Provide the (X, Y) coordinate of the cell's center where the given text is located.  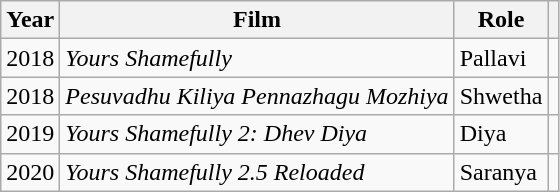
Role (501, 20)
Diya (501, 134)
Year (30, 20)
Yours Shamefully 2.5 Reloaded (257, 172)
Shwetha (501, 96)
Pesuvadhu Kiliya Pennazhagu Mozhiya (257, 96)
2019 (30, 134)
Yours Shamefully (257, 58)
2020 (30, 172)
Yours Shamefully 2: Dhev Diya (257, 134)
Saranya (501, 172)
Film (257, 20)
Pallavi (501, 58)
